Extract the (X, Y) coordinate from the center of the cell holding the provided text.  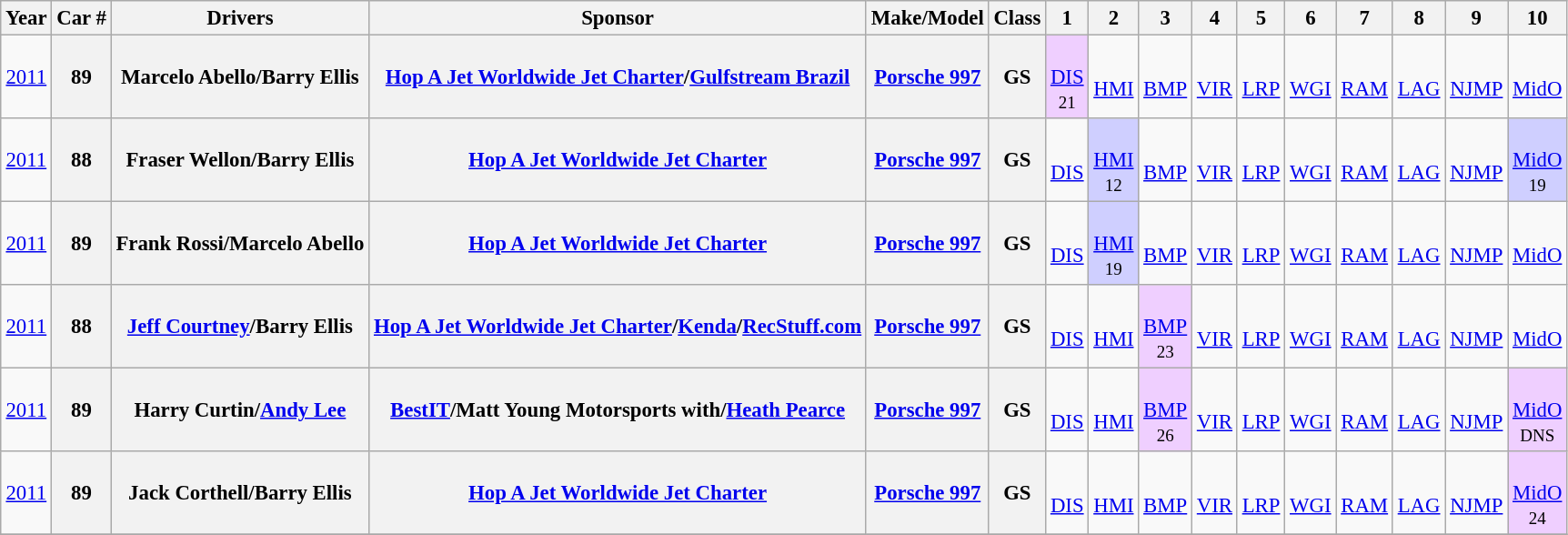
1 (1068, 18)
Hop A Jet Worldwide Jet Charter/Gulfstream Brazil (618, 77)
5 (1261, 18)
4 (1215, 18)
Drivers (240, 18)
MidO24 (1537, 493)
MidODNS (1537, 410)
Year (26, 18)
Car # (82, 18)
BMP23 (1166, 327)
8 (1419, 18)
3 (1166, 18)
Sponsor (618, 18)
Make/Model (928, 18)
DIS21 (1068, 77)
Jeff Courtney/Barry Ellis (240, 327)
Jack Corthell/Barry Ellis (240, 493)
9 (1477, 18)
MidO19 (1537, 160)
BMP26 (1166, 410)
6 (1311, 18)
HMI12 (1113, 160)
Harry Curtin/Andy Lee (240, 410)
2 (1113, 18)
HMI19 (1113, 244)
7 (1364, 18)
Fraser Wellon/Barry Ellis (240, 160)
Marcelo Abello/Barry Ellis (240, 77)
Frank Rossi/Marcelo Abello (240, 244)
BestIT/Matt Young Motorsports with/Heath Pearce (618, 410)
Class (1017, 18)
10 (1537, 18)
Hop A Jet Worldwide Jet Charter/Kenda/RecStuff.com (618, 327)
